Locate the cell with the specified text and output its [X, Y] center coordinate. 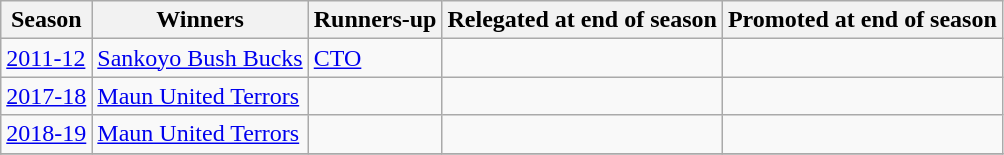
Relegated at end of season [582, 20]
Runners-up [375, 20]
Season [46, 20]
2011-12 [46, 58]
2018-19 [46, 134]
2017-18 [46, 96]
Winners [200, 20]
Sankoyo Bush Bucks [200, 58]
CTO [375, 58]
Promoted at end of season [862, 20]
